For the text-containing cell, return its midpoint in (X, Y) coordinate format. 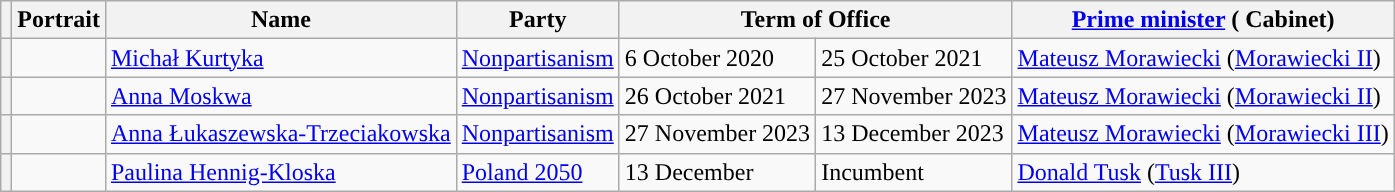
Anna Łukaszewska-Trzeciakowska (280, 134)
Paulina Hennig-Kloska (280, 172)
13 December 2023 (914, 134)
Michał Kurtyka (280, 58)
Incumbent (914, 172)
Poland 2050 (538, 172)
Name (280, 20)
Mateusz Morawiecki (Morawiecki III) (1203, 134)
6 October 2020 (717, 58)
Party (538, 20)
Donald Tusk (Tusk III) (1203, 172)
26 October 2021 (717, 96)
Portrait (59, 20)
25 October 2021 (914, 58)
13 December (717, 172)
Anna Moskwa (280, 96)
Term of Office (816, 20)
Prime minister ( Cabinet) (1203, 20)
